Capture the cell that displays the provided text and extract its [x, y] central coordinate. 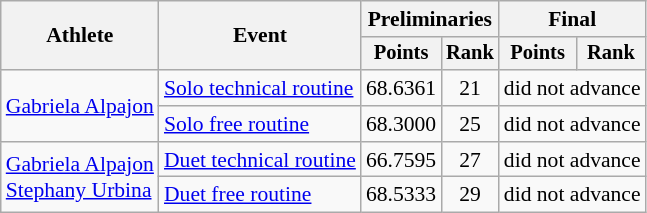
Gabriela Alpajon [80, 106]
Athlete [80, 36]
29 [470, 195]
27 [470, 160]
Final [572, 19]
Preliminaries [430, 19]
68.3000 [401, 124]
Solo free routine [260, 124]
25 [470, 124]
Gabriela AlpajonStephany Urbina [80, 178]
Duet free routine [260, 195]
21 [470, 88]
Event [260, 36]
68.5333 [401, 195]
68.6361 [401, 88]
Solo technical routine [260, 88]
Duet technical routine [260, 160]
66.7595 [401, 160]
